Provide the [X, Y] coordinate of the cell's center where the given text is located.  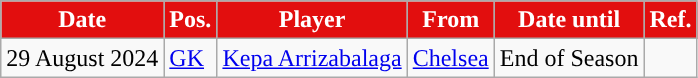
From [450, 20]
29 August 2024 [82, 58]
GK [190, 58]
Date until [569, 20]
Chelsea [450, 58]
Player [312, 20]
Pos. [190, 20]
Date [82, 20]
End of Season [569, 58]
Ref. [670, 20]
Kepa Arrizabalaga [312, 58]
